Identify which cell holds the provided text, then report its (X, Y) central coordinate. 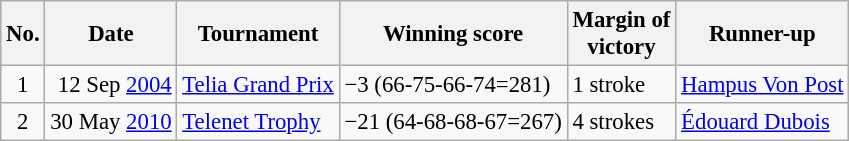
Date (111, 34)
2 (23, 122)
1 (23, 85)
Édouard Dubois (762, 122)
Telenet Trophy (258, 122)
1 stroke (622, 85)
4 strokes (622, 122)
30 May 2010 (111, 122)
Margin ofvictory (622, 34)
−3 (66-75-66-74=281) (453, 85)
Runner-up (762, 34)
Telia Grand Prix (258, 85)
No. (23, 34)
12 Sep 2004 (111, 85)
−21 (64-68-68-67=267) (453, 122)
Hampus Von Post (762, 85)
Winning score (453, 34)
Tournament (258, 34)
